Extract the [X, Y] coordinate from the center of the cell holding the provided text.  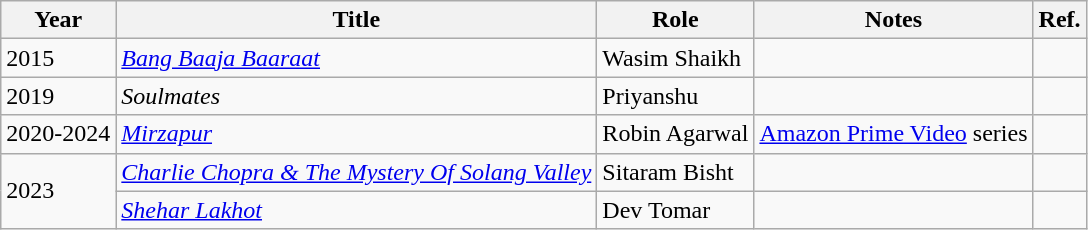
Sitaram Bisht [676, 172]
2020-2024 [58, 134]
Priyanshu [676, 96]
Ref. [1060, 20]
Charlie Chopra & The Mystery Of Solang Valley [356, 172]
Year [58, 20]
Amazon Prime Video series [894, 134]
Role [676, 20]
Notes [894, 20]
Title [356, 20]
Robin Agarwal [676, 134]
2015 [58, 58]
Soulmates [356, 96]
Wasim Shaikh [676, 58]
2023 [58, 191]
Shehar Lakhot [356, 210]
Dev Tomar [676, 210]
Mirzapur [356, 134]
2019 [58, 96]
Bang Baaja Baaraat [356, 58]
